Provide the (x, y) coordinate of the cell's center where the given text is located.  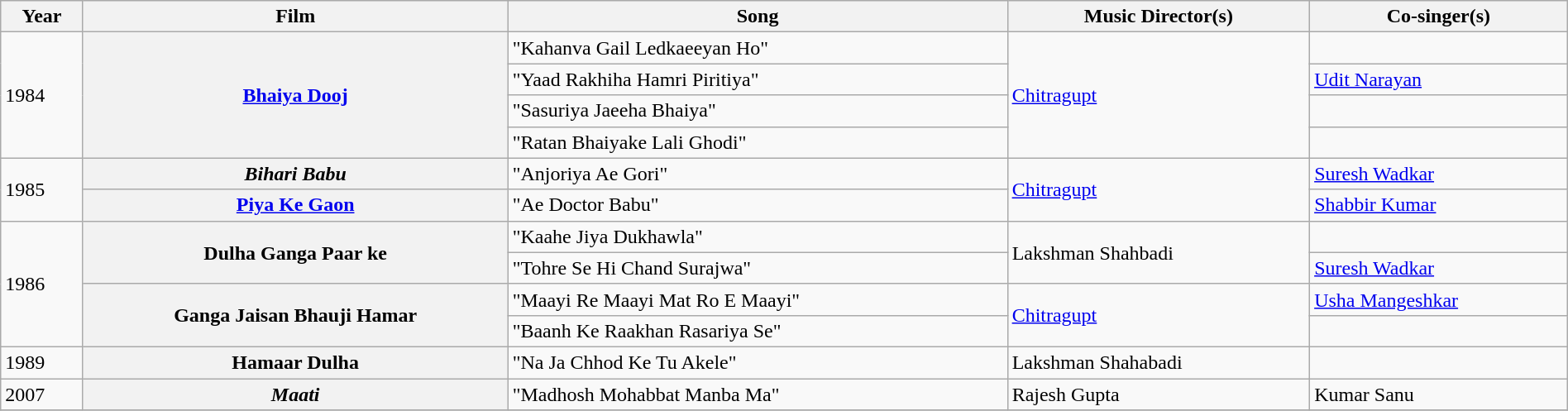
"Madhosh Mohabbat Manba Ma" (758, 394)
Dulha Ganga Paar ke (295, 252)
"Baanh Ke Raakhan Rasariya Se" (758, 331)
Udit Narayan (1439, 79)
"Kaahe Jiya Dukhawla" (758, 237)
"Ae Doctor Babu" (758, 205)
Maati (295, 394)
Song (758, 17)
1984 (41, 95)
"Tohre Se Hi Chand Surajwa" (758, 268)
Rajesh Gupta (1159, 394)
Ganga Jaisan Bhauji Hamar (295, 315)
Lakshman Shahabadi (1159, 362)
1986 (41, 284)
1989 (41, 362)
Bhaiya Dooj (295, 95)
Bihari Babu (295, 174)
"Maayi Re Maayi Mat Ro E Maayi" (758, 299)
"Ratan Bhaiyake Lali Ghodi" (758, 142)
Shabbir Kumar (1439, 205)
1985 (41, 189)
Music Director(s) (1159, 17)
Film (295, 17)
"Sasuriya Jaeeha Bhaiya" (758, 111)
Kumar Sanu (1439, 394)
2007 (41, 394)
"Kahanva Gail Ledkaeeyan Ho" (758, 48)
"Anjoriya Ae Gori" (758, 174)
Usha Mangeshkar (1439, 299)
Year (41, 17)
Hamaar Dulha (295, 362)
Piya Ke Gaon (295, 205)
"Yaad Rakhiha Hamri Piritiya" (758, 79)
Lakshman Shahbadi (1159, 252)
Co-singer(s) (1439, 17)
"Na Ja Chhod Ke Tu Akele" (758, 362)
